Scan for the cell matching the given text and deliver its (X, Y) coordinate at center. 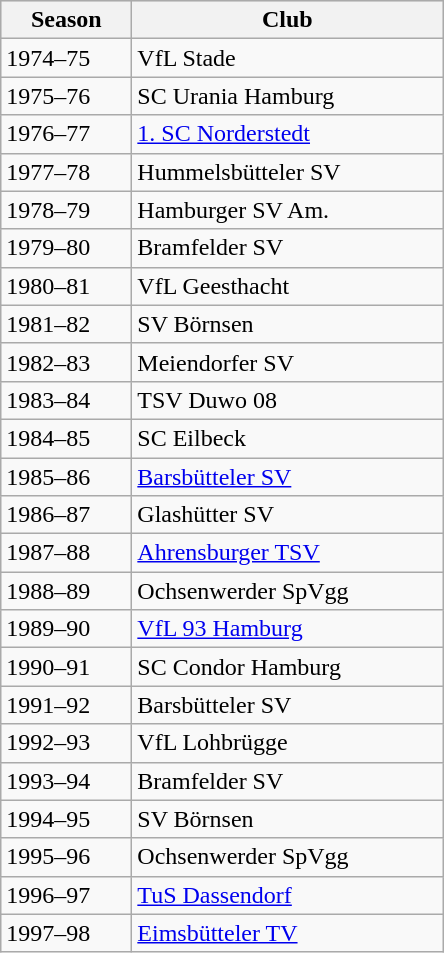
Eimsbütteler TV (288, 933)
1993–94 (66, 781)
SC Urania Hamburg (288, 96)
1992–93 (66, 743)
1982–83 (66, 362)
1979–80 (66, 248)
TuS Dassendorf (288, 895)
VfL 93 Hamburg (288, 629)
SC Condor Hamburg (288, 667)
1983–84 (66, 400)
1990–91 (66, 667)
1975–76 (66, 96)
1986–87 (66, 515)
Season (66, 20)
1. SC Norderstedt (288, 134)
1985–86 (66, 477)
1988–89 (66, 591)
1978–79 (66, 210)
1997–98 (66, 933)
Ahrensburger TSV (288, 553)
1980–81 (66, 286)
1974–75 (66, 58)
Club (288, 20)
1977–78 (66, 172)
Hummelsbütteler SV (288, 172)
1989–90 (66, 629)
1987–88 (66, 553)
Glashütter SV (288, 515)
VfL Geesthacht (288, 286)
Hamburger SV Am. (288, 210)
1995–96 (66, 857)
SC Eilbeck (288, 438)
1994–95 (66, 819)
VfL Stade (288, 58)
1976–77 (66, 134)
1984–85 (66, 438)
1996–97 (66, 895)
Meiendorfer SV (288, 362)
TSV Duwo 08 (288, 400)
1981–82 (66, 324)
1991–92 (66, 705)
VfL Lohbrügge (288, 743)
